Pinpoint the cell where the given text exists, returning its (x, y) midpoint coordinate. 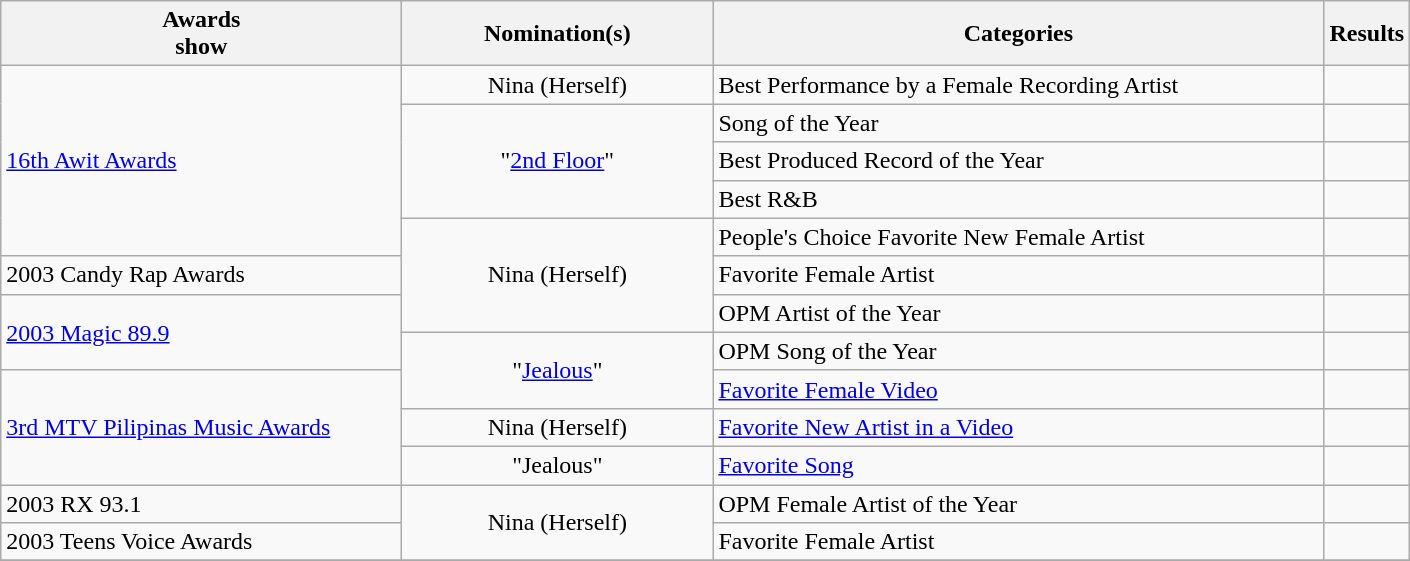
People's Choice Favorite New Female Artist (1018, 237)
Results (1367, 34)
Favorite Female Video (1018, 389)
OPM Artist of the Year (1018, 313)
OPM Song of the Year (1018, 351)
OPM Female Artist of the Year (1018, 503)
16th Awit Awards (202, 161)
Song of the Year (1018, 123)
Best Produced Record of the Year (1018, 161)
Categories (1018, 34)
2003 Teens Voice Awards (202, 542)
Best Performance by a Female Recording Artist (1018, 85)
Awardsshow (202, 34)
3rd MTV Pilipinas Music Awards (202, 427)
Nomination(s) (558, 34)
Favorite Song (1018, 465)
Favorite New Artist in a Video (1018, 427)
2003 RX 93.1 (202, 503)
Best R&B (1018, 199)
2003 Candy Rap Awards (202, 275)
2003 Magic 89.9 (202, 332)
"2nd Floor" (558, 161)
